Extract the [x, y] coordinate from the center of the cell holding the provided text.  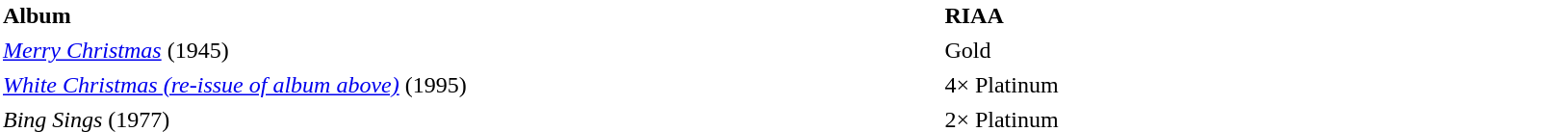
RIAA [1254, 15]
4× Platinum [1254, 85]
Merry Christmas (1945) [470, 50]
Album [470, 15]
White Christmas (re-issue of album above) (1995) [470, 85]
Gold [1254, 50]
